Scan for the cell matching the given text and deliver its (x, y) coordinate at center. 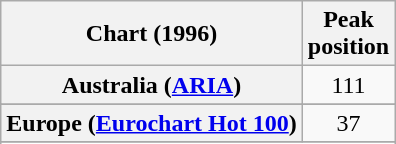
Australia (ARIA) (152, 85)
Chart (1996) (152, 34)
Peakposition (348, 34)
37 (348, 123)
Europe (Eurochart Hot 100) (152, 123)
111 (348, 85)
